Scan for the cell matching the given text and deliver its (X, Y) coordinate at center. 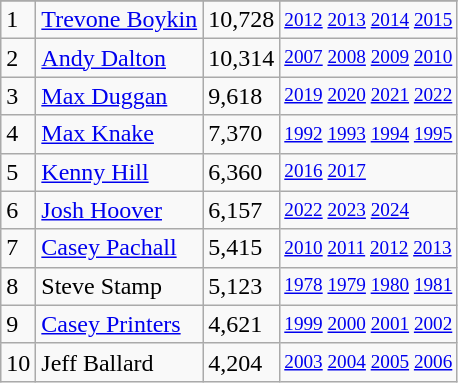
Andy Dalton (120, 58)
1999 2000 2001 2002 (368, 324)
9 (18, 324)
Steve Stamp (120, 286)
10,728 (242, 20)
4,621 (242, 324)
1 (18, 20)
2003 2004 2005 2006 (368, 362)
2 (18, 58)
Trevone Boykin (120, 20)
10,314 (242, 58)
Max Knake (120, 134)
2022 2023 2024 (368, 210)
Casey Printers (120, 324)
2019 2020 2021 2022 (368, 96)
Kenny Hill (120, 172)
9,618 (242, 96)
Casey Pachall (120, 248)
5,415 (242, 248)
Jeff Ballard (120, 362)
4 (18, 134)
3 (18, 96)
6,360 (242, 172)
2012 2013 2014 2015 (368, 20)
2016 2017 (368, 172)
8 (18, 286)
2007 2008 2009 2010 (368, 58)
7,370 (242, 134)
Josh Hoover (120, 210)
Max Duggan (120, 96)
6 (18, 210)
7 (18, 248)
1978 1979 1980 1981 (368, 286)
5,123 (242, 286)
10 (18, 362)
2010 2011 2012 2013 (368, 248)
5 (18, 172)
4,204 (242, 362)
6,157 (242, 210)
1992 1993 1994 1995 (368, 134)
